Detect which cell encompasses the target text, then output its (X, Y) center coordinate. 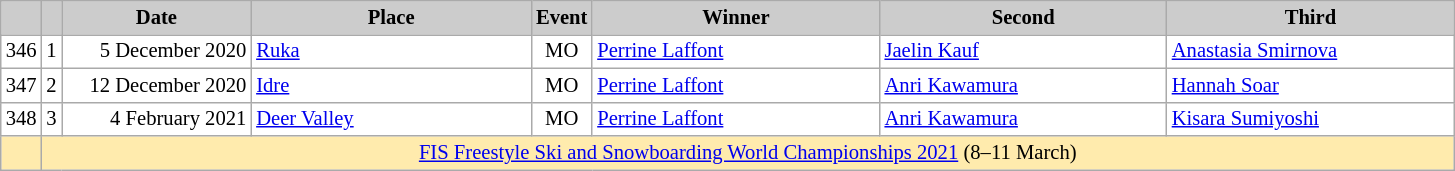
4 February 2021 (157, 119)
FIS Freestyle Ski and Snowboarding World Championships 2021 (8–11 March) (748, 153)
Third (1310, 17)
Hannah Soar (1310, 85)
Place (391, 17)
2 (51, 85)
Date (157, 17)
Anastasia Smirnova (1310, 51)
Idre (391, 85)
Ruka (391, 51)
346 (22, 51)
3 (51, 119)
Deer Valley (391, 119)
5 December 2020 (157, 51)
Event (562, 17)
Jaelin Kauf (1024, 51)
1 (51, 51)
Kisara Sumiyoshi (1310, 119)
348 (22, 119)
Second (1024, 17)
347 (22, 85)
Winner (736, 17)
12 December 2020 (157, 85)
